Return the [X, Y] coordinate for the center point of the cell that contains the specified text.  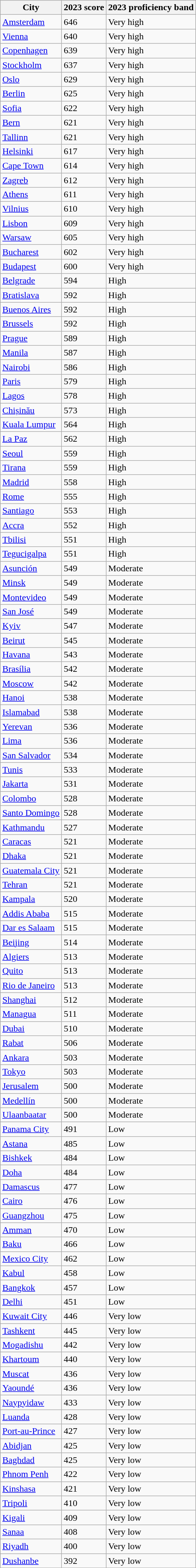
Seoul [31, 453]
Madrid [31, 482]
Muscat [31, 1374]
Phnom Penh [31, 1474]
Havana [31, 655]
562 [84, 439]
City [31, 8]
Paris [31, 381]
Sofia [31, 108]
Athens [31, 195]
558 [84, 482]
Brasília [31, 669]
Asunción [31, 568]
579 [84, 381]
Panama City [31, 1129]
392 [84, 1561]
547 [84, 626]
Algiers [31, 957]
Doha [31, 1172]
Kigali [31, 1517]
Shanghai [31, 1000]
Beijing [31, 942]
594 [84, 281]
552 [84, 525]
462 [84, 1259]
Kampala [31, 899]
Addis Ababa [31, 914]
Accra [31, 525]
428 [84, 1417]
Santiago [31, 511]
Tallinn [31, 137]
Warsaw [31, 238]
Beirut [31, 640]
611 [84, 195]
578 [84, 396]
Prague [31, 338]
Dar es Salaam [31, 928]
Abidjan [31, 1446]
605 [84, 238]
Hanoi [31, 698]
639 [84, 51]
Tbilisi [31, 540]
612 [84, 180]
531 [84, 784]
476 [84, 1201]
Kathmandu [31, 827]
Minsk [31, 583]
640 [84, 36]
Baghdad [31, 1460]
Dubai [31, 1028]
Delhi [31, 1302]
Dushanbe [31, 1561]
520 [84, 899]
Riyadh [31, 1546]
La Paz [31, 439]
Jakarta [31, 784]
Manila [31, 353]
Amsterdam [31, 22]
440 [84, 1359]
466 [84, 1244]
Port-au-Prince [31, 1431]
Mexico City [31, 1259]
Lagos [31, 396]
Khartoum [31, 1359]
Sanaa [31, 1532]
629 [84, 79]
Islamabad [31, 712]
Rio de Janeiro [31, 985]
Guangzhou [31, 1215]
Kabul [31, 1273]
Belgrade [31, 281]
Baku [31, 1244]
457 [84, 1287]
Oslo [31, 79]
427 [84, 1431]
Guatemala City [31, 870]
Medellín [31, 1101]
Yerevan [31, 727]
421 [84, 1489]
Managua [31, 1014]
Astana [31, 1144]
Damascus [31, 1187]
609 [84, 223]
Bucharest [31, 252]
446 [84, 1316]
586 [84, 367]
Copenhagen [31, 51]
510 [84, 1028]
Helsinki [31, 151]
Tunis [31, 770]
512 [84, 1000]
451 [84, 1302]
610 [84, 209]
Chișinău [31, 410]
442 [84, 1345]
Yaoundé [31, 1388]
Kyiv [31, 626]
Amman [31, 1230]
Budapest [31, 266]
Luanda [31, 1417]
Tirana [31, 468]
Quito [31, 971]
Rabat [31, 1043]
485 [84, 1144]
Dhaka [31, 856]
400 [84, 1546]
Colombo [31, 798]
646 [84, 22]
587 [84, 353]
Stockholm [31, 65]
545 [84, 640]
Vienna [31, 36]
Moscow [31, 683]
Ankara [31, 1057]
Cape Town [31, 165]
Jerusalem [31, 1086]
564 [84, 425]
Kuala Lumpur [31, 425]
San Salvador [31, 755]
Cairo [31, 1201]
Tashkent [31, 1330]
589 [84, 338]
622 [84, 108]
Vilnius [31, 209]
555 [84, 496]
533 [84, 770]
Bishkek [31, 1158]
Naypyidaw [31, 1403]
506 [84, 1043]
543 [84, 655]
637 [84, 65]
Nairobi [31, 367]
2023 proficiency band [151, 8]
Tripoli [31, 1503]
514 [84, 942]
Bratislava [31, 295]
2023 score [84, 8]
475 [84, 1215]
Zagreb [31, 180]
408 [84, 1532]
491 [84, 1129]
445 [84, 1330]
Lima [31, 741]
409 [84, 1517]
Bangkok [31, 1287]
617 [84, 151]
Kuwait City [31, 1316]
614 [84, 165]
Brussels [31, 324]
Tegucigalpa [31, 554]
470 [84, 1230]
534 [84, 755]
602 [84, 252]
San José [31, 611]
Berlin [31, 94]
422 [84, 1474]
Buenos Aires [31, 309]
Santo Domingo [31, 813]
511 [84, 1014]
410 [84, 1503]
600 [84, 266]
Tehran [31, 885]
458 [84, 1273]
Kinshasa [31, 1489]
Bern [31, 122]
527 [84, 827]
625 [84, 94]
Tokyo [31, 1072]
553 [84, 511]
Rome [31, 496]
433 [84, 1403]
Montevideo [31, 597]
Lisbon [31, 223]
Caracas [31, 841]
573 [84, 410]
477 [84, 1187]
Mogadishu [31, 1345]
Ulaanbaatar [31, 1115]
